Provide the [x, y] coordinate of the cell's center where the given text is located.  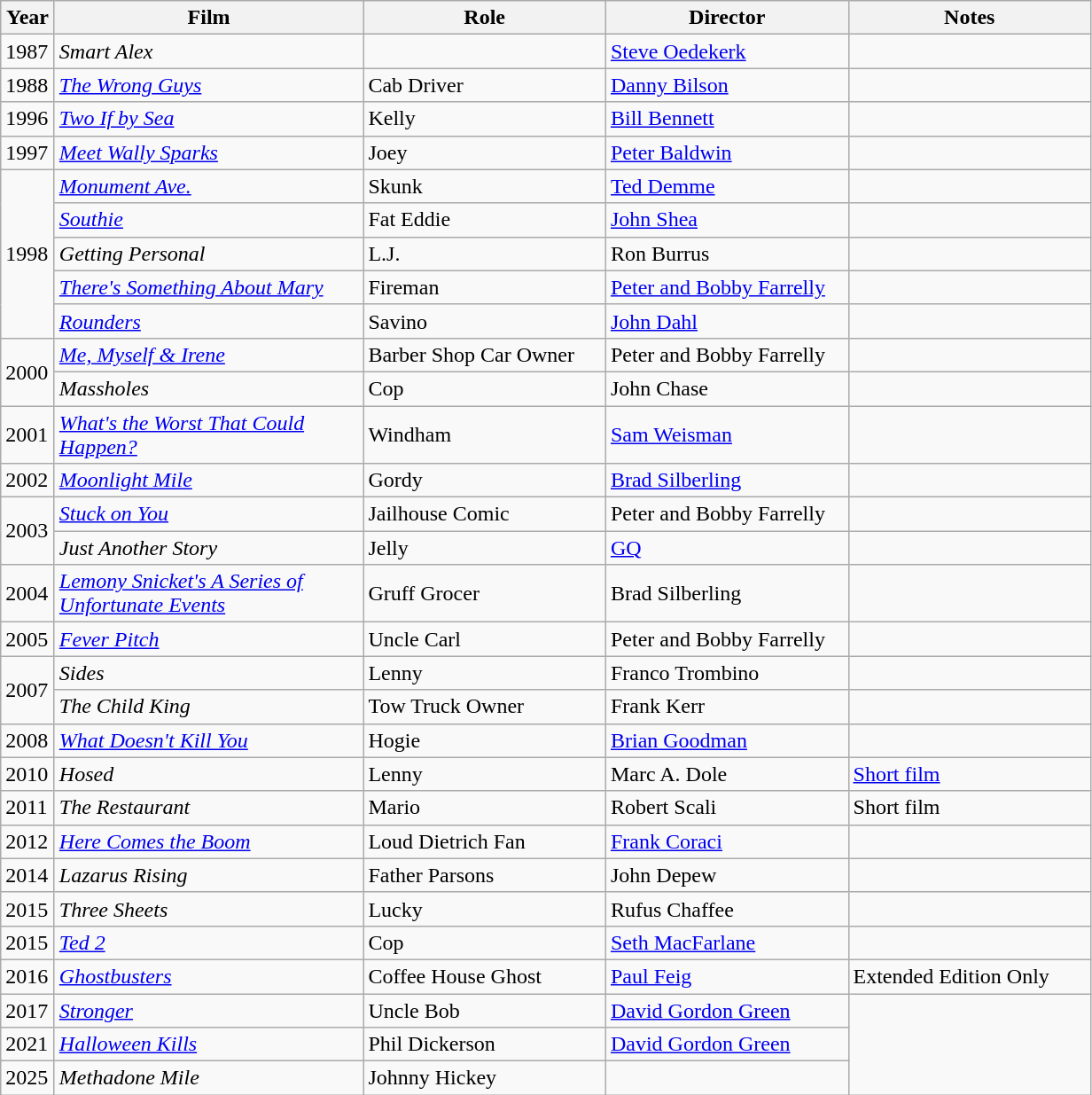
Steve Oedekerk [727, 51]
Cab Driver [485, 85]
Gordy [485, 481]
2008 [28, 740]
Film [209, 18]
Three Sheets [209, 909]
Kelly [485, 119]
Tow Truck Owner [485, 707]
1987 [28, 51]
1988 [28, 85]
Loud Dietrich Fan [485, 841]
Stuck on You [209, 514]
John Shea [727, 220]
Ted Demme [727, 186]
Lazarus Rising [209, 875]
Frank Coraci [727, 841]
Fireman [485, 287]
Two If by Sea [209, 119]
Monument Ave. [209, 186]
1997 [28, 153]
2021 [28, 1044]
Uncle Bob [485, 1010]
Danny Bilson [727, 85]
Hosed [209, 774]
2016 [28, 976]
Year [28, 18]
Halloween Kills [209, 1044]
GQ [727, 548]
Seth MacFarlane [727, 942]
Rufus Chaffee [727, 909]
2011 [28, 808]
Extended Edition Only [970, 976]
John Dahl [727, 321]
Smart Alex [209, 51]
John Depew [727, 875]
There's Something About Mary [209, 287]
Savino [485, 321]
Father Parsons [485, 875]
Here Comes the Boom [209, 841]
Meet Wally Sparks [209, 153]
2014 [28, 875]
1996 [28, 119]
Getting Personal [209, 254]
Lucky [485, 909]
Robert Scali [727, 808]
2010 [28, 774]
Gruff Grocer [485, 594]
Brian Goodman [727, 740]
Rounders [209, 321]
Mario [485, 808]
The Child King [209, 707]
Hogie [485, 740]
2004 [28, 594]
2017 [28, 1010]
Marc A. Dole [727, 774]
Skunk [485, 186]
Role [485, 18]
Barber Shop Car Owner [485, 355]
Franco Trombino [727, 673]
2001 [28, 434]
Fat Eddie [485, 220]
Ron Burrus [727, 254]
Jelly [485, 548]
2005 [28, 639]
Sides [209, 673]
What Doesn't Kill You [209, 740]
Windham [485, 434]
What's the Worst That Could Happen? [209, 434]
2002 [28, 481]
Massholes [209, 388]
Director [727, 18]
2025 [28, 1078]
2003 [28, 531]
Me, Myself & Irene [209, 355]
2007 [28, 690]
Paul Feig [727, 976]
Peter Baldwin [727, 153]
Ghostbusters [209, 976]
Johnny Hickey [485, 1078]
Stronger [209, 1010]
Joey [485, 153]
Notes [970, 18]
Lemony Snicket's A Series of Unfortunate Events [209, 594]
Coffee House Ghost [485, 976]
Sam Weisman [727, 434]
Methadone Mile [209, 1078]
The Wrong Guys [209, 85]
Moonlight Mile [209, 481]
Bill Bennett [727, 119]
Uncle Carl [485, 639]
Fever Pitch [209, 639]
2012 [28, 841]
The Restaurant [209, 808]
Frank Kerr [727, 707]
John Chase [727, 388]
2000 [28, 372]
Southie [209, 220]
Phil Dickerson [485, 1044]
Ted 2 [209, 942]
L.J. [485, 254]
1998 [28, 254]
Jailhouse Comic [485, 514]
Just Another Story [209, 548]
